Locate the cell with the specified text and output its [x, y] center coordinate. 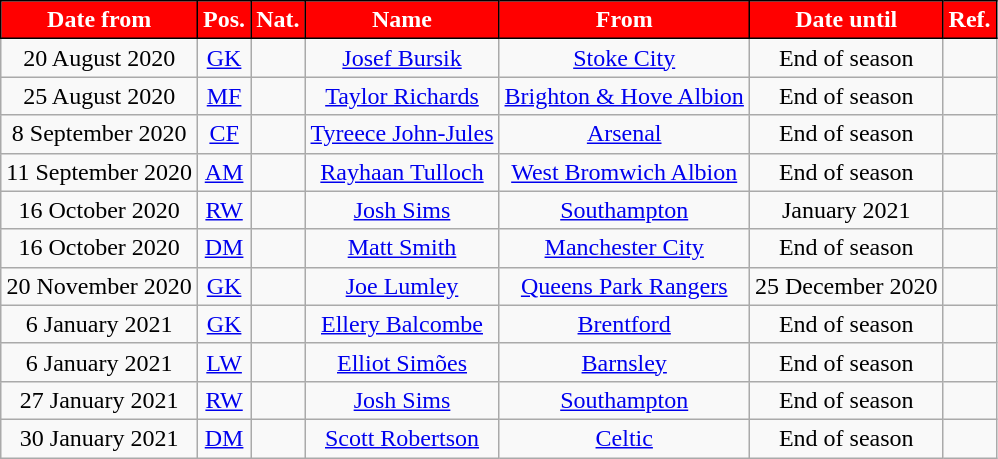
Barnsley [624, 362]
Josef Bursik [402, 58]
West Bromwich Albion [624, 172]
Brentford [624, 324]
11 September 2020 [100, 172]
Ellery Balcombe [402, 324]
Joe Lumley [402, 286]
Name [402, 20]
8 September 2020 [100, 134]
LW [224, 362]
Elliot Simões [402, 362]
Pos. [224, 20]
Brighton & Hove Albion [624, 96]
Scott Robertson [402, 438]
CF [224, 134]
27 January 2021 [100, 400]
Matt Smith [402, 248]
Date until [846, 20]
January 2021 [846, 210]
AM [224, 172]
Stoke City [624, 58]
Queens Park Rangers [624, 286]
20 November 2020 [100, 286]
Rayhaan Tulloch [402, 172]
Manchester City [624, 248]
30 January 2021 [100, 438]
Tyreece John-Jules [402, 134]
MF [224, 96]
25 August 2020 [100, 96]
25 December 2020 [846, 286]
Celtic [624, 438]
Arsenal [624, 134]
Taylor Richards [402, 96]
Date from [100, 20]
Ref. [970, 20]
20 August 2020 [100, 58]
Nat. [278, 20]
From [624, 20]
